Scan for the cell matching the given text and deliver its (x, y) coordinate at center. 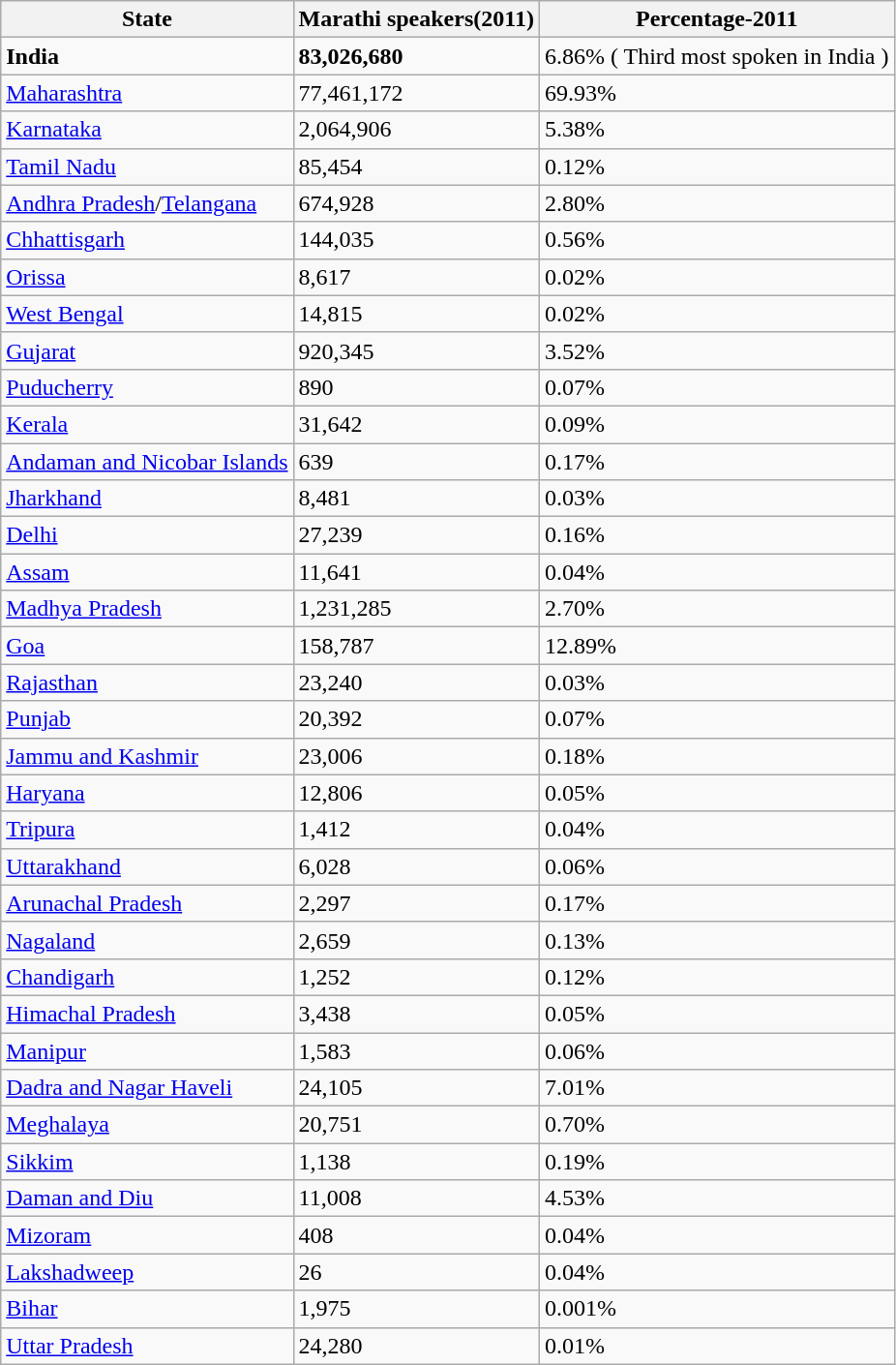
Himachal Pradesh (147, 1014)
3,438 (416, 1014)
3.52% (716, 350)
69.93% (716, 93)
Sikkim (147, 1162)
1,138 (416, 1162)
158,787 (416, 646)
12.89% (716, 646)
24,280 (416, 1346)
83,026,680 (416, 56)
144,035 (416, 240)
Andaman and Nicobar Islands (147, 462)
Percentage-2011 (716, 19)
2,659 (416, 940)
0.001% (716, 1309)
Meghalaya (147, 1125)
0.09% (716, 424)
Orissa (147, 277)
Karnataka (147, 130)
2.80% (716, 203)
Assam (147, 572)
State (147, 19)
Tamil Nadu (147, 167)
85,454 (416, 167)
Puducherry (147, 387)
Uttarakhand (147, 866)
Haryana (147, 793)
12,806 (416, 793)
31,642 (416, 424)
4.53% (716, 1198)
26 (416, 1272)
2,297 (416, 903)
0.56% (716, 240)
Jammu and Kashmir (147, 756)
920,345 (416, 350)
23,240 (416, 682)
1,412 (416, 830)
1,252 (416, 977)
Maharashtra (147, 93)
11,641 (416, 572)
23,006 (416, 756)
Dadra and Nagar Haveli (147, 1088)
0.18% (716, 756)
8,481 (416, 499)
Kerala (147, 424)
1,231,285 (416, 609)
Gujarat (147, 350)
Bihar (147, 1309)
8,617 (416, 277)
Jharkhand (147, 499)
1,975 (416, 1309)
14,815 (416, 314)
7.01% (716, 1088)
Madhya Pradesh (147, 609)
6,028 (416, 866)
2,064,906 (416, 130)
24,105 (416, 1088)
Delhi (147, 535)
11,008 (416, 1198)
2.70% (716, 609)
20,751 (416, 1125)
Goa (147, 646)
0.01% (716, 1346)
Rajasthan (147, 682)
Arunachal Pradesh (147, 903)
Tripura (147, 830)
Andhra Pradesh/Telangana (147, 203)
0.70% (716, 1125)
0.19% (716, 1162)
0.13% (716, 940)
408 (416, 1235)
1,583 (416, 1050)
Uttar Pradesh (147, 1346)
Lakshadweep (147, 1272)
Chhattisgarh (147, 240)
0.16% (716, 535)
Punjab (147, 719)
Nagaland (147, 940)
Marathi speakers(2011) (416, 19)
Chandigarh (147, 977)
77,461,172 (416, 93)
27,239 (416, 535)
890 (416, 387)
20,392 (416, 719)
Manipur (147, 1050)
Daman and Diu (147, 1198)
674,928 (416, 203)
India (147, 56)
West Bengal (147, 314)
5.38% (716, 130)
639 (416, 462)
6.86% ( Third most spoken in India ) (716, 56)
Mizoram (147, 1235)
